Identify which cell holds the provided text, then report its (x, y) central coordinate. 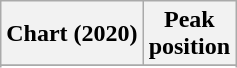
Peakposition (189, 34)
Chart (2020) (72, 34)
